Capture the cell that displays the provided text and extract its [X, Y] central coordinate. 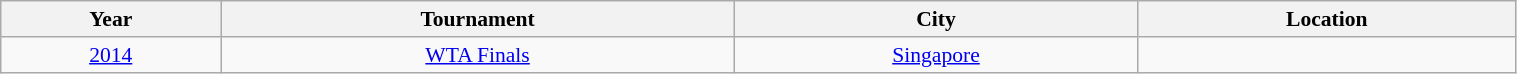
Singapore [936, 55]
City [936, 19]
2014 [111, 55]
WTA Finals [478, 55]
Year [111, 19]
Tournament [478, 19]
Location [1327, 19]
